Find where the given text appears and provide that cell's center as (X, Y) coordinate. 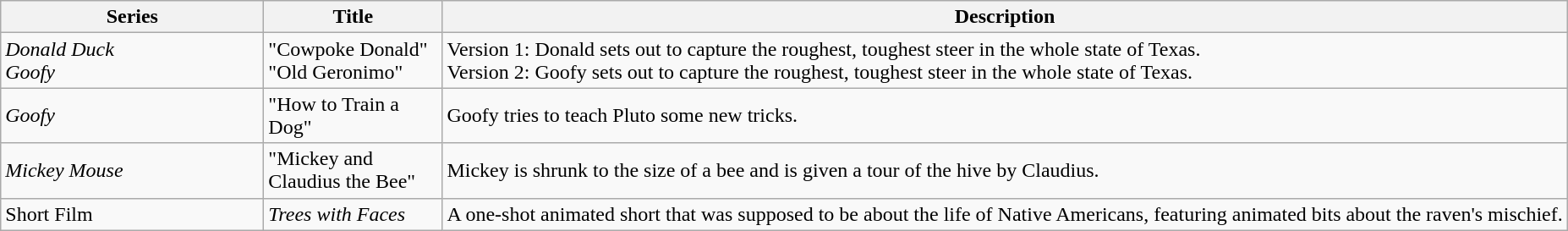
Short Film (132, 214)
"How to Train a Dog" (354, 115)
Series (132, 17)
Mickey Mouse (132, 171)
Goofy (132, 115)
Trees with Faces (354, 214)
Donald Duck Goofy (132, 61)
Mickey is shrunk to the size of a bee and is given a tour of the hive by Claudius. (1005, 171)
Title (354, 17)
A one-shot animated short that was supposed to be about the life of Native Americans, featuring animated bits about the raven's mischief. (1005, 214)
Description (1005, 17)
"Mickey and Claudius the Bee" (354, 171)
"Cowpoke Donald" "Old Geronimo" (354, 61)
Goofy tries to teach Pluto some new tricks. (1005, 115)
